Locate the cell with the specified text and output its (x, y) center coordinate. 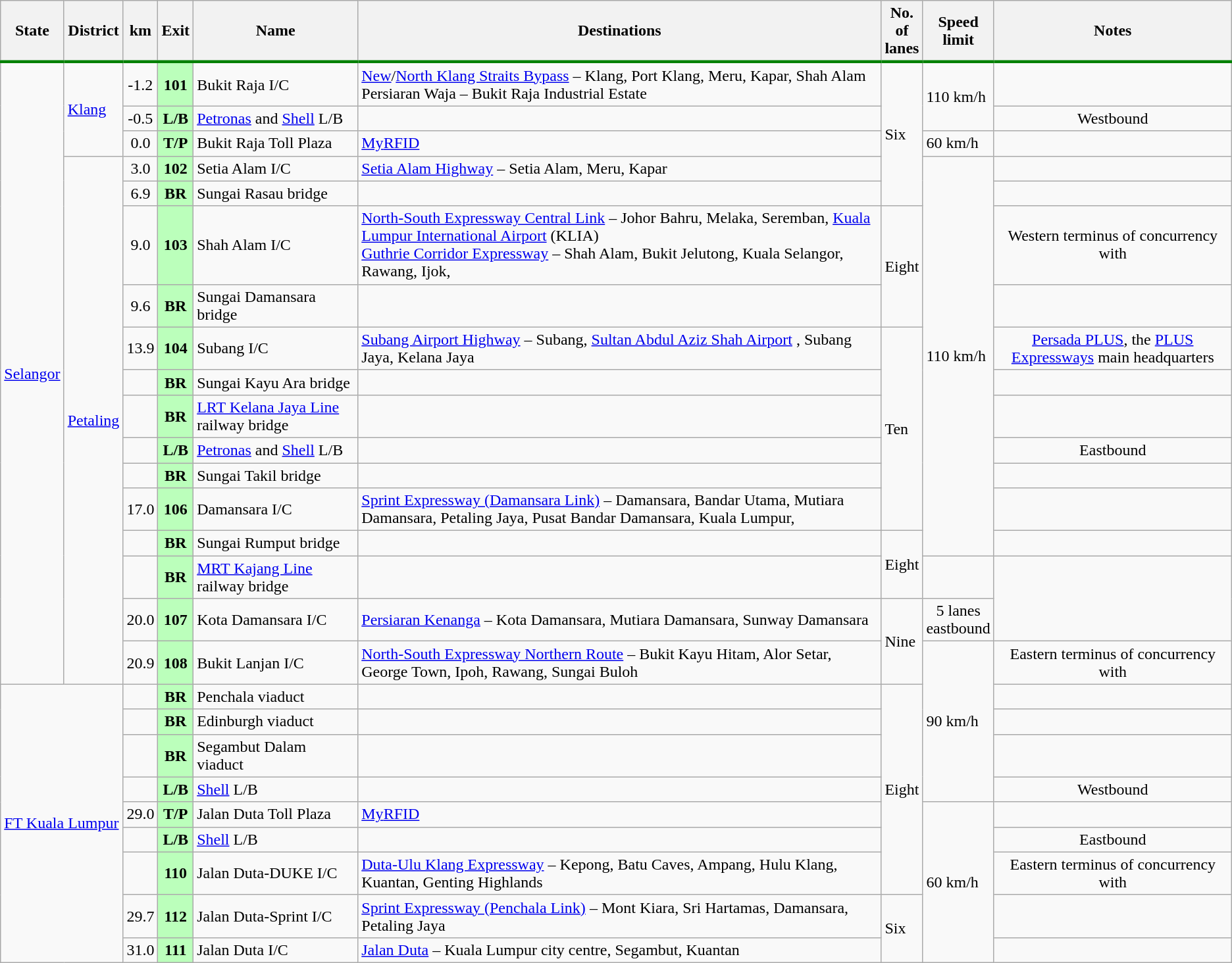
0.0 (141, 143)
106 (176, 509)
Subang I/C (276, 349)
Penchala viaduct (276, 697)
No. oflanes (902, 32)
9.0 (141, 245)
Duta-Ulu Klang Expressway – Kepong, Batu Caves, Ampang, Hulu Klang, Kuantan, Genting Highlands (620, 874)
km (141, 32)
13.9 (141, 349)
New/North Klang Straits Bypass – Klang, Port Klang, Meru, Kapar, Shah AlamPersiaran Waja – Bukit Raja Industrial Estate (620, 84)
Sungai Kayu Ara bridge (276, 382)
Sprint Expressway (Damansara Link) – Damansara, Bandar Utama, Mutiara Damansara, Petaling Jaya, Pusat Bandar Damansara, Kuala Lumpur, (620, 509)
Sungai Rasau bridge (276, 193)
Kota Damansara I/C (276, 620)
Bukit Raja Toll Plaza (276, 143)
17.0 (141, 509)
9.6 (141, 305)
LRT Kelana Jaya Line railway bridge (276, 416)
29.0 (141, 814)
Sprint Expressway (Penchala Link) – Mont Kiara, Sri Hartamas, Damansara, Petaling Jaya (620, 916)
31.0 (141, 950)
Notes (1112, 32)
Sungai Rumput bridge (276, 543)
Bukit Raja I/C (276, 84)
Western terminus of concurrency with (1112, 245)
104 (176, 349)
Jalan Duta Toll Plaza (276, 814)
Jalan Duta-Sprint I/C (276, 916)
Jalan Duta I/C (276, 950)
90 km/h (958, 722)
Selangor (32, 373)
Destinations (620, 32)
North-South Expressway Northern Route – Bukit Kayu Hitam, Alor Setar, George Town, Ipoh, Rawang, Sungai Buloh (620, 663)
-0.5 (141, 118)
Sungai Damansara bridge (276, 305)
Jalan Duta-DUKE I/C (276, 874)
Exit (176, 32)
102 (176, 168)
State (32, 32)
111 (176, 950)
20.0 (141, 620)
Persada PLUS, the PLUS Expressways main headquarters (1112, 349)
110 (176, 874)
Setia Alam I/C (276, 168)
Nine (902, 641)
Edinburgh viaduct (276, 722)
Jalan Duta – Kuala Lumpur city centre, Segambut, Kuantan (620, 950)
Persiaran Kenanga – Kota Damansara, Mutiara Damansara, Sunway Damansara (620, 620)
3.0 (141, 168)
District (93, 32)
Shah Alam I/C (276, 245)
Subang Airport Highway – Subang, Sultan Abdul Aziz Shah Airport , Subang Jaya, Kelana Jaya (620, 349)
101 (176, 84)
Segambut Dalam viaduct (276, 755)
Sungai Takil bridge (276, 476)
Ten (902, 429)
MRT Kajang Line railway bridge (276, 578)
Speedlimit (958, 32)
107 (176, 620)
-1.2 (141, 84)
Setia Alam Highway – Setia Alam, Meru, Kapar (620, 168)
Petaling (93, 420)
108 (176, 663)
5 lanes eastbound (958, 620)
29.7 (141, 916)
Damansara I/C (276, 509)
20.9 (141, 663)
6.9 (141, 193)
112 (176, 916)
Klang (93, 109)
103 (176, 245)
FT Kuala Lumpur (62, 824)
Name (276, 32)
Bukit Lanjan I/C (276, 663)
